Detect which cell encompasses the target text, then output its [x, y] center coordinate. 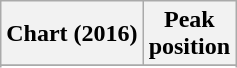
Chart (2016) [72, 34]
Peakposition [189, 34]
